Identify which cell holds the provided text, then report its [x, y] central coordinate. 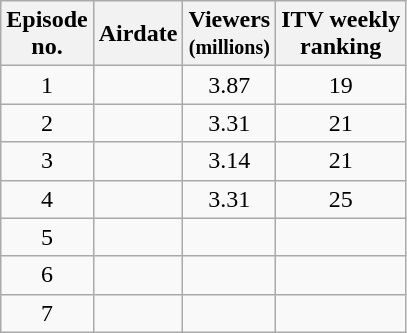
6 [47, 275]
19 [341, 85]
Airdate [138, 34]
3.87 [230, 85]
7 [47, 313]
Episodeno. [47, 34]
ITV weeklyranking [341, 34]
4 [47, 199]
3.14 [230, 161]
25 [341, 199]
Viewers(millions) [230, 34]
5 [47, 237]
3 [47, 161]
2 [47, 123]
1 [47, 85]
